Extract the (x, y) coordinate from the center of the cell holding the provided text.  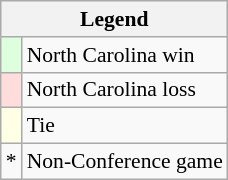
* (12, 162)
North Carolina loss (125, 90)
Tie (125, 126)
North Carolina win (125, 55)
Legend (114, 19)
Non-Conference game (125, 162)
